Locate the cell with the specified text and output its (x, y) center coordinate. 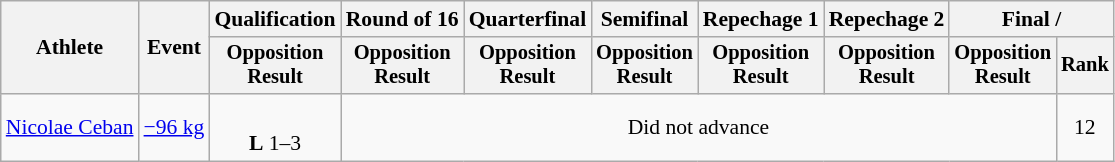
Qualification (274, 19)
−96 kg (174, 128)
Round of 16 (402, 19)
Repechage 2 (887, 19)
Quarterfinal (528, 19)
12 (1085, 128)
Nicolae Ceban (70, 128)
Final / (1031, 19)
Semifinal (644, 19)
Repechage 1 (761, 19)
Athlete (70, 48)
Rank (1085, 66)
L 1–3 (274, 128)
Did not advance (698, 128)
Event (174, 48)
